For the text-containing cell, return its midpoint in [X, Y] coordinate format. 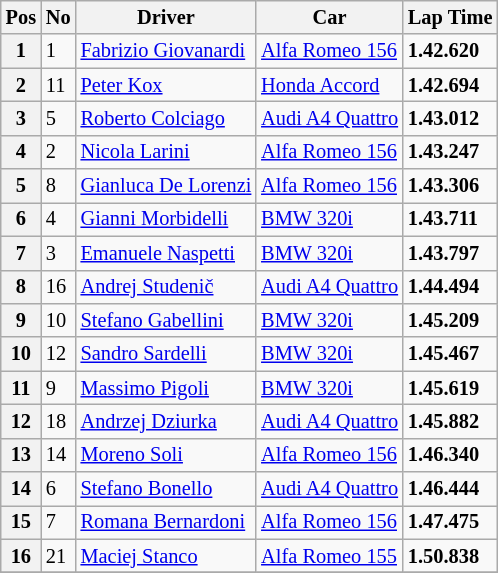
Andrej Studenič [166, 287]
1.44.494 [450, 287]
13 [21, 455]
1.42.694 [450, 85]
Gianluca De Lorenzi [166, 186]
Massimo Pigoli [166, 388]
Car [330, 17]
21 [58, 556]
Pos [21, 17]
1.45.619 [450, 388]
Andrzej Dziurka [166, 421]
Sandro Sardelli [166, 354]
Driver [166, 17]
Lap Time [450, 17]
Fabrizio Giovanardi [166, 51]
1.43.797 [450, 253]
1.43.247 [450, 152]
1.43.711 [450, 219]
1.45.467 [450, 354]
Roberto Colciago [166, 118]
Stefano Gabellini [166, 320]
Nicola Larini [166, 152]
Emanuele Naspetti [166, 253]
Peter Kox [166, 85]
Romana Bernardoni [166, 522]
18 [58, 421]
1.47.475 [450, 522]
15 [21, 522]
1.42.620 [450, 51]
Moreno Soli [166, 455]
1.46.444 [450, 489]
Honda Accord [330, 85]
1.43.012 [450, 118]
Stefano Bonello [166, 489]
1.45.882 [450, 421]
1.45.209 [450, 320]
1.43.306 [450, 186]
Maciej Stanco [166, 556]
Gianni Morbidelli [166, 219]
Alfa Romeo 155 [330, 556]
1.50.838 [450, 556]
No [58, 17]
1.46.340 [450, 455]
